Search for the cell housing the specified text and yield its [X, Y] center coordinate. 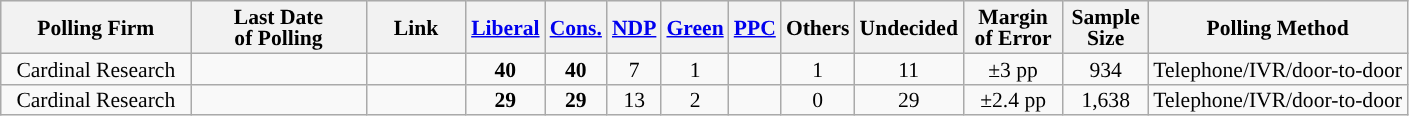
Last Dateof Polling [278, 27]
Others [818, 27]
7 [634, 68]
2 [694, 100]
Green [694, 27]
Polling Firm [96, 27]
Liberal [505, 27]
13 [634, 100]
11 [909, 68]
Link [416, 27]
0 [818, 100]
Cons. [576, 27]
Marginof Error [1013, 27]
±3 pp [1013, 68]
Polling Method [1278, 27]
1,638 [1106, 100]
±2.4 pp [1013, 100]
Undecided [909, 27]
934 [1106, 68]
NDP [634, 27]
PPC [755, 27]
SampleSize [1106, 27]
